For the text-containing cell, return its midpoint in (X, Y) coordinate format. 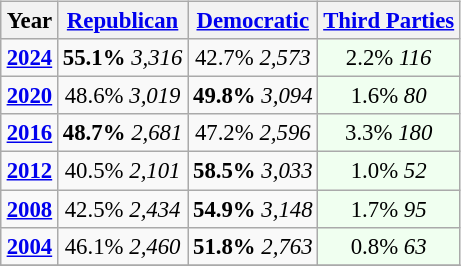
42.7% 2,573 (253, 58)
58.5% 3,033 (253, 171)
2016 (29, 133)
Republican (122, 21)
1.7% 95 (389, 209)
46.1% 2,460 (122, 246)
40.5% 2,101 (122, 171)
2020 (29, 96)
Year (29, 21)
2.2% 116 (389, 58)
49.8% 3,094 (253, 96)
0.8% 63 (389, 246)
2008 (29, 209)
48.6% 3,019 (122, 96)
2004 (29, 246)
42.5% 2,434 (122, 209)
3.3% 180 (389, 133)
47.2% 2,596 (253, 133)
48.7% 2,681 (122, 133)
Third Parties (389, 21)
54.9% 3,148 (253, 209)
2024 (29, 58)
1.6% 80 (389, 96)
1.0% 52 (389, 171)
Democratic (253, 21)
2012 (29, 171)
55.1% 3,316 (122, 58)
51.8% 2,763 (253, 246)
